From the cell containing the given text, extract its center point as [x, y] coordinate. 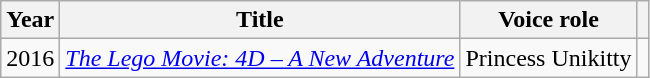
Year [30, 20]
Voice role [548, 20]
2016 [30, 58]
Princess Unikitty [548, 58]
The Lego Movie: 4D – A New Adventure [260, 58]
Title [260, 20]
